Return the (x, y) coordinate for the center point of the cell that contains the specified text.  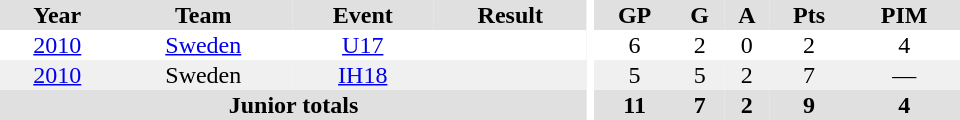
— (904, 75)
Event (363, 15)
Junior totals (294, 105)
GP (635, 15)
0 (747, 45)
6 (635, 45)
A (747, 15)
Year (58, 15)
11 (635, 105)
9 (810, 105)
Team (204, 15)
PIM (904, 15)
Result (511, 15)
IH18 (363, 75)
G (700, 15)
U17 (363, 45)
Pts (810, 15)
